Find where the given text appears and provide that cell's center as (X, Y) coordinate. 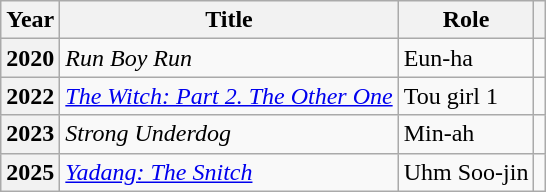
Min-ah (466, 134)
Tou girl 1 (466, 96)
2022 (30, 96)
Run Boy Run (229, 58)
Yadang: The Snitch (229, 172)
Year (30, 20)
Strong Underdog (229, 134)
Eun-ha (466, 58)
Role (466, 20)
Title (229, 20)
2025 (30, 172)
2023 (30, 134)
Uhm Soo-jin (466, 172)
The Witch: Part 2. The Other One (229, 96)
2020 (30, 58)
